Determine the (x, y) coordinate at the center of the cell enclosing the given text.  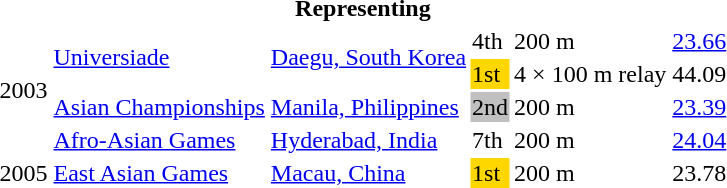
4 × 100 m relay (590, 74)
Hyderabad, India (368, 140)
7th (490, 140)
4th (490, 41)
Manila, Philippines (368, 107)
Asian Championships (159, 107)
2nd (490, 107)
Universiade (159, 58)
Daegu, South Korea (368, 58)
Macau, China (368, 173)
Afro-Asian Games (159, 140)
East Asian Games (159, 173)
